Return the (x, y) coordinate for the center point of the cell that contains the specified text.  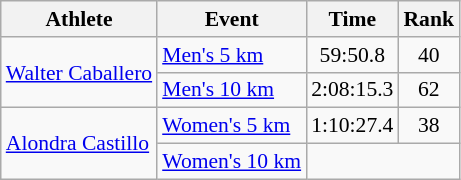
Rank (428, 19)
1:10:27.4 (352, 126)
62 (428, 90)
59:50.8 (352, 55)
Women's 5 km (232, 126)
Alondra Castillo (79, 144)
38 (428, 126)
Event (232, 19)
Athlete (79, 19)
Men's 10 km (232, 90)
40 (428, 55)
Walter Caballero (79, 72)
2:08:15.3 (352, 90)
Women's 10 km (232, 162)
Men's 5 km (232, 55)
Time (352, 19)
